For the text-containing cell, return its midpoint in (x, y) coordinate format. 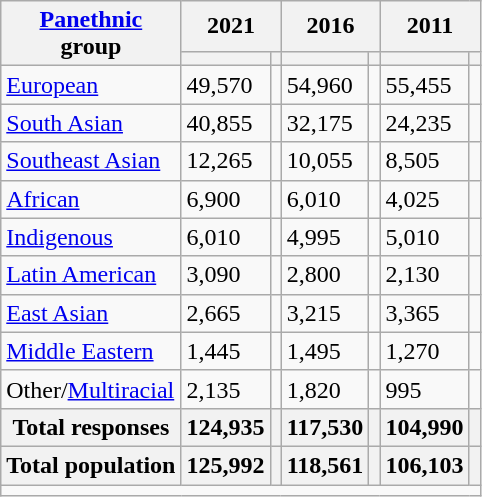
Southeast Asian (91, 161)
124,935 (226, 427)
Indigenous (91, 237)
Total population (91, 465)
117,530 (325, 427)
4,025 (424, 199)
24,235 (424, 123)
32,175 (325, 123)
Latin American (91, 275)
2,800 (325, 275)
2021 (231, 26)
118,561 (325, 465)
1,445 (226, 351)
10,055 (325, 161)
European (91, 85)
2,665 (226, 313)
South Asian (91, 123)
Middle Eastern (91, 351)
3,215 (325, 313)
2,135 (226, 389)
Total responses (91, 427)
49,570 (226, 85)
55,455 (424, 85)
2011 (430, 26)
54,960 (325, 85)
1,820 (325, 389)
5,010 (424, 237)
8,505 (424, 161)
12,265 (226, 161)
3,365 (424, 313)
Other/Multiracial (91, 389)
1,495 (325, 351)
3,090 (226, 275)
Panethnicgroup (91, 34)
104,990 (424, 427)
125,992 (226, 465)
995 (424, 389)
1,270 (424, 351)
2,130 (424, 275)
6,900 (226, 199)
40,855 (226, 123)
East Asian (91, 313)
106,103 (424, 465)
African (91, 199)
2016 (330, 26)
4,995 (325, 237)
